Return (x, y) of the center of cell containing provided text 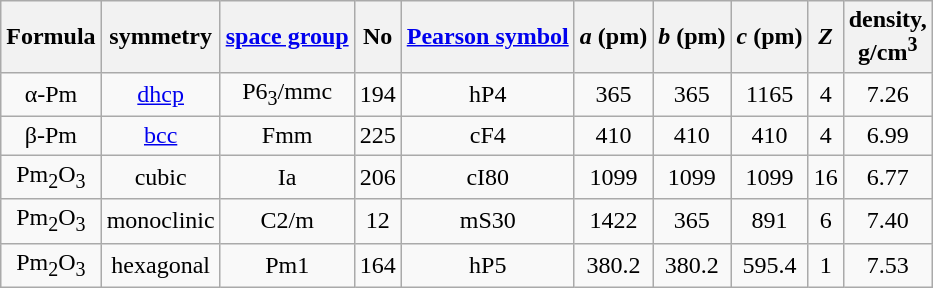
cubic (160, 177)
cI80 (488, 177)
Fmm (287, 136)
α-Pm (51, 94)
1 (826, 265)
Z (826, 37)
7.40 (888, 221)
7.53 (888, 265)
164 (378, 265)
Formula (51, 37)
β-Pm (51, 136)
P63/mmc (287, 94)
symmetry (160, 37)
6.99 (888, 136)
hexagonal (160, 265)
dhcp (160, 94)
891 (770, 221)
225 (378, 136)
194 (378, 94)
12 (378, 221)
Pearson symbol (488, 37)
monoclinic (160, 221)
hP5 (488, 265)
a (pm) (613, 37)
6 (826, 221)
No (378, 37)
16 (826, 177)
cF4 (488, 136)
bcc (160, 136)
c (pm) (770, 37)
hP4 (488, 94)
b (pm) (692, 37)
1165 (770, 94)
Ia (287, 177)
595.4 (770, 265)
Pm1 (287, 265)
206 (378, 177)
mS30 (488, 221)
density, g/cm3 (888, 37)
space group (287, 37)
7.26 (888, 94)
6.77 (888, 177)
C2/m (287, 221)
1422 (613, 221)
